Extract the (X, Y) coordinate from the center of the cell holding the provided text.  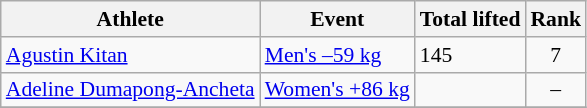
Athlete (130, 19)
– (556, 90)
Women's +86 kg (338, 90)
Rank (556, 19)
Adeline Dumapong-Ancheta (130, 90)
Men's –59 kg (338, 55)
Agustin Kitan (130, 55)
Event (338, 19)
Total lifted (470, 19)
7 (556, 55)
145 (470, 55)
